Detect which cell encompasses the target text, then output its (X, Y) center coordinate. 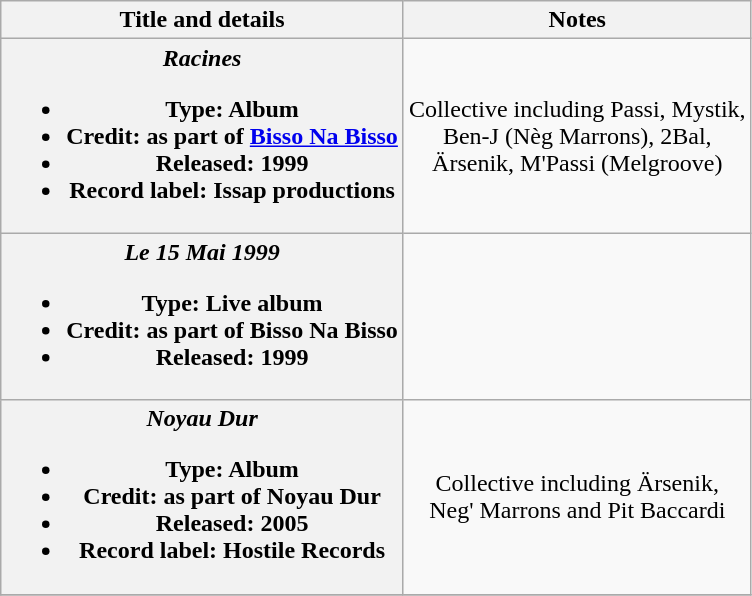
Collective including Ärsenik, Neg' Marrons and Pit Baccardi (577, 497)
Noyau DurType: AlbumCredit: as part of Noyau DurReleased: 2005Record label: Hostile Records (202, 497)
Le 15 Mai 1999Type: Live albumCredit: as part of Bisso Na BissoReleased: 1999 (202, 316)
Title and details (202, 20)
RacinesType: AlbumCredit: as part of Bisso Na BissoReleased: 1999Record label: Issap productions (202, 136)
Notes (577, 20)
Collective including Passi, Mystik, Ben-J (Nèg Marrons), 2Bal, Ärsenik, M'Passi (Melgroove) (577, 136)
